For the text-containing cell, return its midpoint in (x, y) coordinate format. 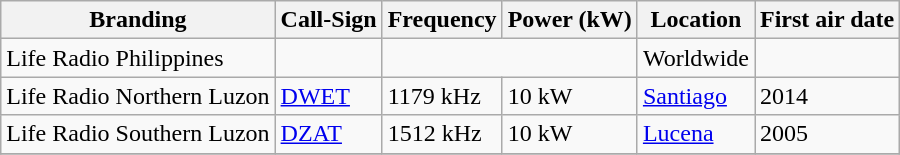
Power (kW) (570, 20)
Location (696, 20)
DZAT (328, 134)
Life Radio Southern Luzon (138, 134)
1179 kHz (442, 96)
Frequency (442, 20)
Santiago (696, 96)
DWET (328, 96)
1512 kHz (442, 134)
Life Radio Northern Luzon (138, 96)
First air date (826, 20)
Call-Sign (328, 20)
2005 (826, 134)
Lucena (696, 134)
Life Radio Philippines (138, 58)
Worldwide (696, 58)
Branding (138, 20)
2014 (826, 96)
